Return [x, y] of the center of cell containing provided text 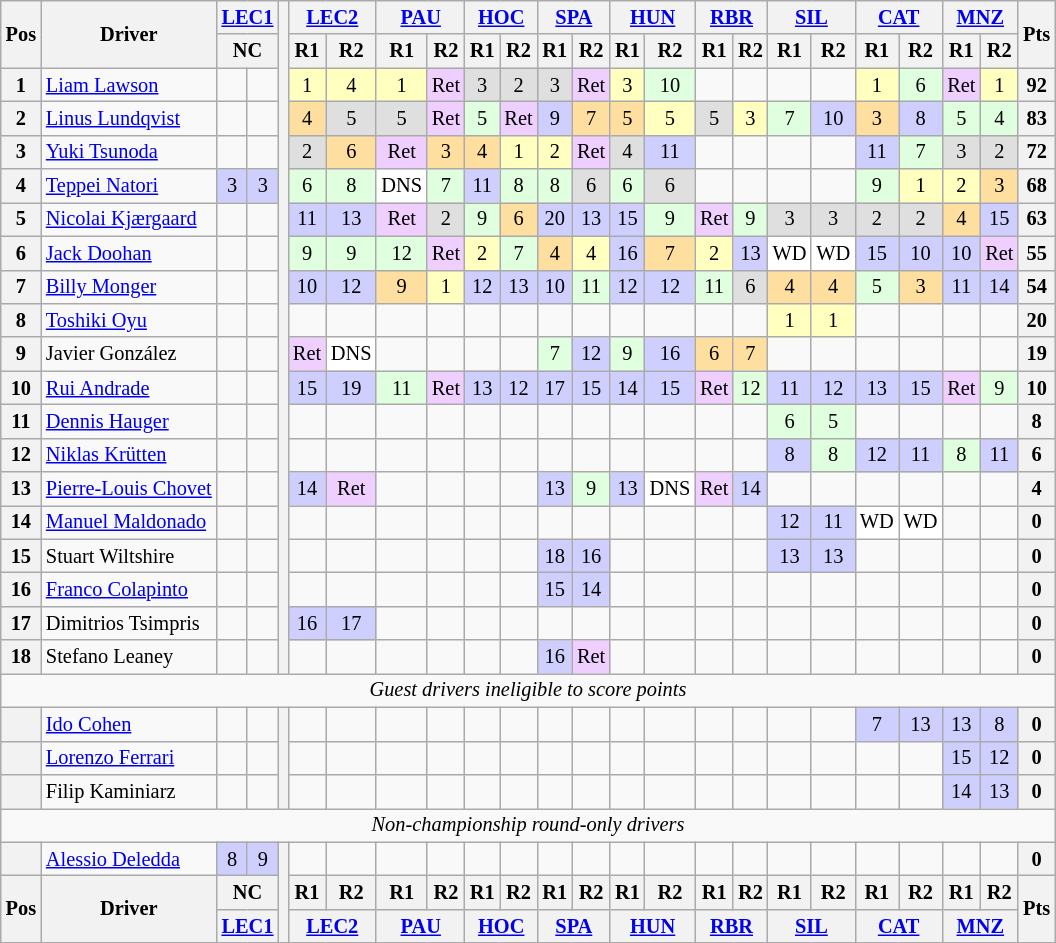
Nicolai Kjærgaard [129, 219]
Filip Kaminiarz [129, 791]
Stefano Leaney [129, 657]
Linus Lundqvist [129, 118]
Ido Cohen [129, 724]
Dimitrios Tsimpris [129, 623]
Guest drivers ineligible to score points [528, 690]
Dennis Hauger [129, 421]
Jack Doohan [129, 253]
Rui Andrade [129, 388]
Lorenzo Ferrari [129, 758]
Manuel Maldonado [129, 522]
72 [1036, 152]
55 [1036, 253]
Toshiki Oyu [129, 320]
Billy Monger [129, 287]
Javier González [129, 354]
Stuart Wiltshire [129, 556]
63 [1036, 219]
68 [1036, 186]
Franco Colapinto [129, 589]
Non-championship round-only drivers [528, 825]
83 [1036, 118]
Yuki Tsunoda [129, 152]
Alessio Deledda [129, 859]
Pierre-Louis Chovet [129, 489]
Teppei Natori [129, 186]
92 [1036, 85]
Liam Lawson [129, 85]
54 [1036, 287]
Niklas Krütten [129, 455]
